Find where the given text appears and provide that cell's center as [x, y] coordinate. 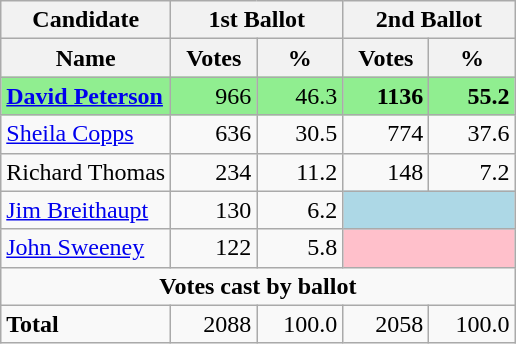
46.3 [300, 96]
2058 [386, 324]
1136 [386, 96]
Votes cast by ballot [258, 286]
2nd Ballot [429, 20]
37.6 [472, 134]
234 [214, 172]
11.2 [300, 172]
2088 [214, 324]
John Sweeney [86, 248]
5.8 [300, 248]
6.2 [300, 210]
Jim Breithaupt [86, 210]
122 [214, 248]
774 [386, 134]
7.2 [472, 172]
Name [86, 58]
Richard Thomas [86, 172]
Total [86, 324]
Sheila Copps [86, 134]
David Peterson [86, 96]
30.5 [300, 134]
130 [214, 210]
966 [214, 96]
636 [214, 134]
1st Ballot [257, 20]
148 [386, 172]
55.2 [472, 96]
Candidate [86, 20]
